Return the [X, Y] coordinate for the center point of the cell that contains the specified text.  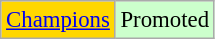
Champions [58, 20]
Promoted [164, 20]
